Determine the [X, Y] coordinate at the center of the cell enclosing the given text.  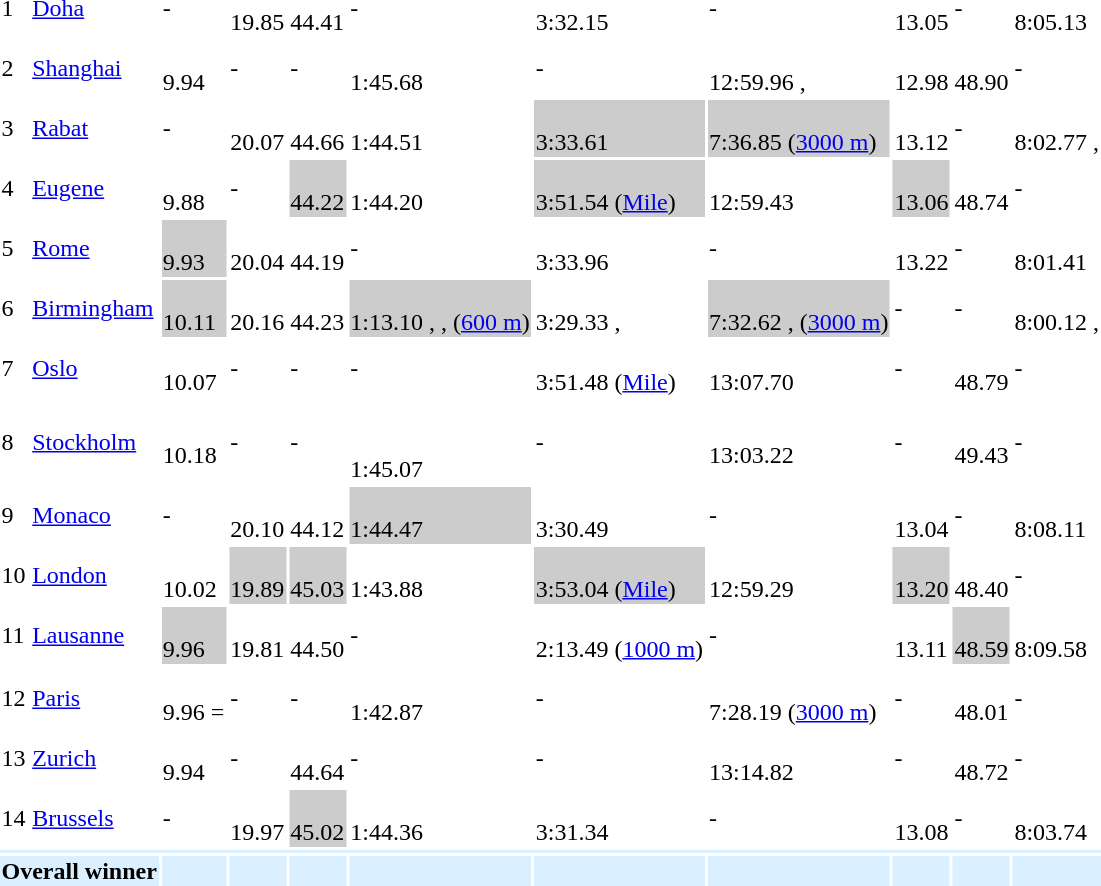
3:53.04 (Mile) [619, 576]
8:02.77 , [1057, 128]
1:45.07 [440, 442]
Shanghai [95, 68]
Brussels [95, 818]
48.01 [982, 698]
12:59.29 [799, 576]
12.98 [922, 68]
1:45.68 [440, 68]
6 [14, 308]
3:51.54 (Mile) [619, 188]
9.88 [194, 188]
1:13.10 , , (600 m) [440, 308]
44.64 [318, 758]
3:33.61 [619, 128]
13.04 [922, 516]
20.10 [258, 516]
13:03.22 [799, 442]
45.03 [318, 576]
3:30.49 [619, 516]
13.06 [922, 188]
20.07 [258, 128]
9.96 [194, 636]
8 [14, 442]
8:08.11 [1057, 516]
8:03.74 [1057, 818]
13:07.70 [799, 368]
19.89 [258, 576]
3:51.48 (Mile) [619, 368]
9 [14, 516]
7:28.19 (3000 m) [799, 698]
12:59.43 [799, 188]
44.23 [318, 308]
48.72 [982, 758]
8:09.58 [1057, 636]
12:59.96 , [799, 68]
3:31.34 [619, 818]
Zurich [95, 758]
Paris [95, 698]
3:29.33 , [619, 308]
7:32.62 , (3000 m) [799, 308]
Birmingham [95, 308]
44.22 [318, 188]
Overall winner [79, 871]
20.04 [258, 248]
13.11 [922, 636]
13.08 [922, 818]
19.97 [258, 818]
10 [14, 576]
9.96 = [194, 698]
14 [14, 818]
13 [14, 758]
44.66 [318, 128]
10.11 [194, 308]
19.81 [258, 636]
London [95, 576]
5 [14, 248]
48.79 [982, 368]
44.12 [318, 516]
Eugene [95, 188]
1:44.47 [440, 516]
45.02 [318, 818]
Rome [95, 248]
1:42.87 [440, 698]
9.93 [194, 248]
13.22 [922, 248]
13:14.82 [799, 758]
10.07 [194, 368]
1:44.20 [440, 188]
12 [14, 698]
Oslo [95, 368]
8:01.41 [1057, 248]
10.18 [194, 442]
Monaco [95, 516]
11 [14, 636]
3 [14, 128]
44.19 [318, 248]
2 [14, 68]
7:36.85 (3000 m) [799, 128]
48.59 [982, 636]
20.16 [258, 308]
1:44.51 [440, 128]
1:43.88 [440, 576]
48.90 [982, 68]
10.02 [194, 576]
4 [14, 188]
48.40 [982, 576]
2:13.49 (1000 m) [619, 636]
13.12 [922, 128]
1:44.36 [440, 818]
44.50 [318, 636]
13.20 [922, 576]
8:00.12 , [1057, 308]
3:33.96 [619, 248]
7 [14, 368]
48.74 [982, 188]
Lausanne [95, 636]
Stockholm [95, 442]
Rabat [95, 128]
49.43 [982, 442]
